Provide the (X, Y) coordinate of the cell's center where the given text is located.  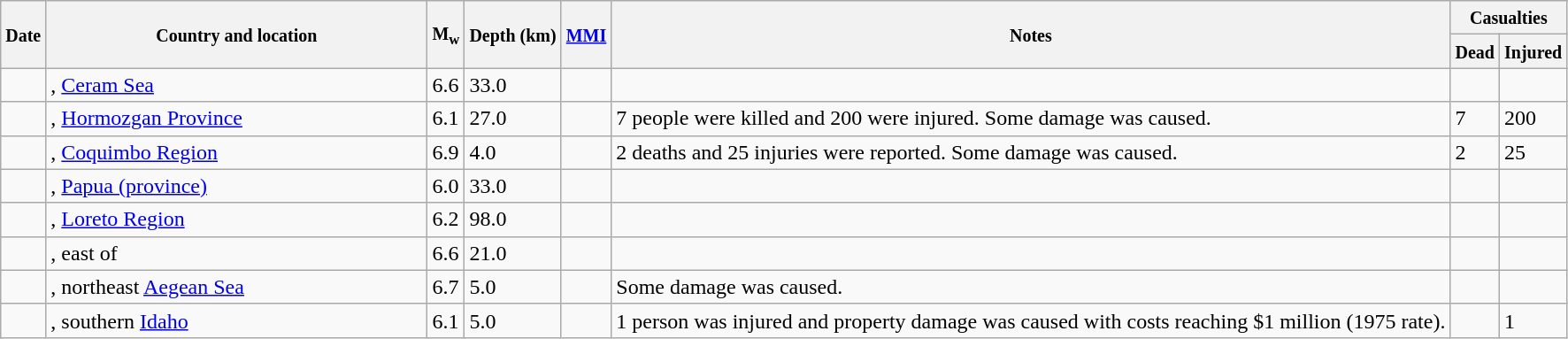
27.0 (513, 119)
Date (23, 35)
25 (1533, 152)
6.2 (446, 220)
Injured (1533, 51)
Country and location (237, 35)
Some damage was caused. (1031, 287)
Casualties (1509, 18)
, Hormozgan Province (237, 119)
Mw (446, 35)
7 (1475, 119)
6.7 (446, 287)
Depth (km) (513, 35)
, Papua (province) (237, 186)
21.0 (513, 253)
, Coquimbo Region (237, 152)
1 (1533, 320)
200 (1533, 119)
1 person was injured and property damage was caused with costs reaching $1 million (1975 rate). (1031, 320)
Notes (1031, 35)
6.9 (446, 152)
7 people were killed and 200 were injured. Some damage was caused. (1031, 119)
2 deaths and 25 injuries were reported. Some damage was caused. (1031, 152)
, east of (237, 253)
MMI (586, 35)
, northeast Aegean Sea (237, 287)
4.0 (513, 152)
, Ceram Sea (237, 85)
Dead (1475, 51)
6.0 (446, 186)
98.0 (513, 220)
, Loreto Region (237, 220)
2 (1475, 152)
, southern Idaho (237, 320)
